Detect which cell encompasses the target text, then output its (X, Y) center coordinate. 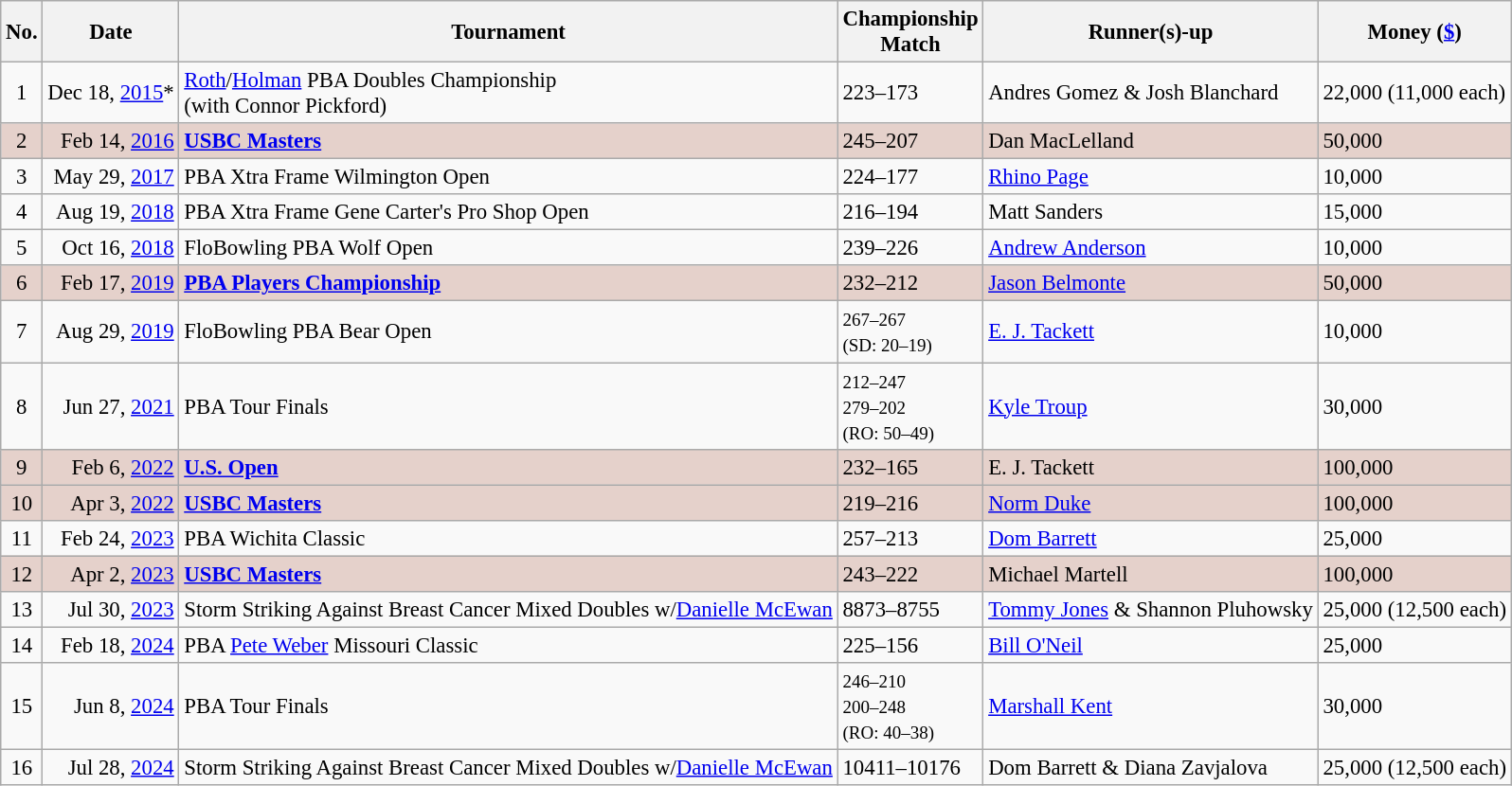
Apr 2, 2023 (111, 574)
5 (22, 248)
Feb 6, 2022 (111, 467)
243–222 (910, 574)
239–226 (910, 248)
Matt Sanders (1150, 212)
10411–10176 (910, 767)
1 (22, 93)
Jul 28, 2024 (111, 767)
Apr 3, 2022 (111, 503)
Dan MacLelland (1150, 141)
246–210200–248(RO: 40–38) (910, 706)
Feb 24, 2023 (111, 538)
212–247279–202(RO: 50–49) (910, 406)
3 (22, 177)
15 (22, 706)
225–156 (910, 645)
16 (22, 767)
Feb 14, 2016 (111, 141)
PBA Wichita Classic (508, 538)
267–267(SD: 20–19) (910, 331)
216–194 (910, 212)
Aug 29, 2019 (111, 331)
Runner(s)-up (1150, 32)
Dom Barrett & Diana Zavjalova (1150, 767)
Norm Duke (1150, 503)
PBA Xtra Frame Gene Carter's Pro Shop Open (508, 212)
224–177 (910, 177)
Money ($) (1414, 32)
14 (22, 645)
Tommy Jones & Shannon Pluhowsky (1150, 610)
9 (22, 467)
10 (22, 503)
Tournament (508, 32)
Aug 19, 2018 (111, 212)
Feb 17, 2019 (111, 283)
Kyle Troup (1150, 406)
13 (22, 610)
223–173 (910, 93)
Roth/Holman PBA Doubles Championship(with Connor Pickford) (508, 93)
FloBowling PBA Wolf Open (508, 248)
U.S. Open (508, 467)
Oct 16, 2018 (111, 248)
15,000 (1414, 212)
PBA Players Championship (508, 283)
8873–8755 (910, 610)
22,000 (11,000 each) (1414, 93)
ChampionshipMatch (910, 32)
Jason Belmonte (1150, 283)
Dec 18, 2015* (111, 93)
7 (22, 331)
8 (22, 406)
Jul 30, 2023 (111, 610)
FloBowling PBA Bear Open (508, 331)
Dom Barrett (1150, 538)
Bill O'Neil (1150, 645)
Rhino Page (1150, 177)
Andrew Anderson (1150, 248)
Jun 27, 2021 (111, 406)
232–212 (910, 283)
PBA Pete Weber Missouri Classic (508, 645)
Michael Martell (1150, 574)
Date (111, 32)
257–213 (910, 538)
12 (22, 574)
May 29, 2017 (111, 177)
219–216 (910, 503)
Feb 18, 2024 (111, 645)
Marshall Kent (1150, 706)
232–165 (910, 467)
No. (22, 32)
245–207 (910, 141)
Andres Gomez & Josh Blanchard (1150, 93)
11 (22, 538)
PBA Xtra Frame Wilmington Open (508, 177)
Jun 8, 2024 (111, 706)
4 (22, 212)
2 (22, 141)
6 (22, 283)
